Output the [x, y] coordinate of the center of the cell containing the given text.  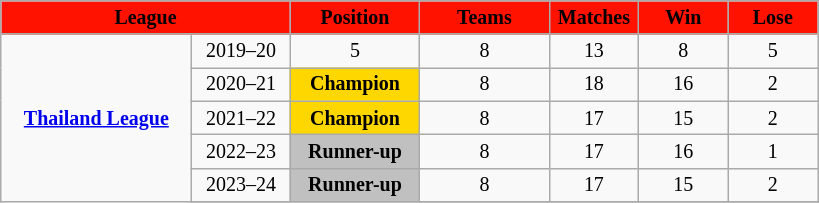
1 [772, 152]
Thailand League [96, 118]
2020–21 [241, 84]
2021–22 [241, 118]
18 [594, 84]
2023–24 [241, 184]
Teams [484, 18]
Matches [594, 18]
League [146, 18]
Position [354, 18]
Win [684, 18]
13 [594, 52]
Lose [772, 18]
2019–20 [241, 52]
2022–23 [241, 152]
